Output the (x, y) coordinate of the center of the cell containing the given text.  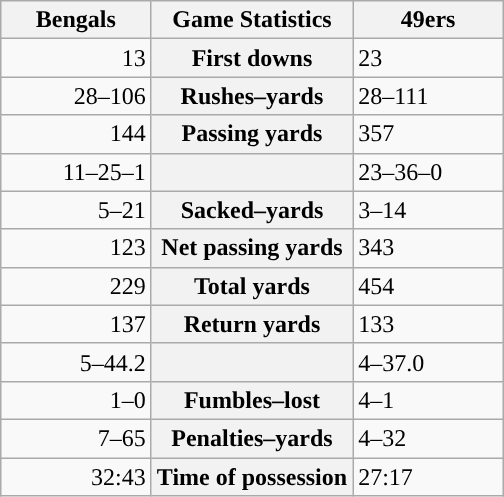
229 (76, 286)
Return yards (252, 324)
32:43 (76, 477)
4–32 (428, 438)
Total yards (252, 286)
4–1 (428, 400)
123 (76, 248)
First downs (252, 58)
Penalties–yards (252, 438)
28–106 (76, 96)
Bengals (76, 20)
Fumbles–lost (252, 400)
49ers (428, 20)
137 (76, 324)
4–37.0 (428, 362)
133 (428, 324)
357 (428, 134)
3–14 (428, 210)
28–111 (428, 96)
Sacked–yards (252, 210)
Time of possession (252, 477)
5–21 (76, 210)
144 (76, 134)
454 (428, 286)
Rushes–yards (252, 96)
Passing yards (252, 134)
23–36–0 (428, 172)
Game Statistics (252, 20)
343 (428, 248)
1–0 (76, 400)
7–65 (76, 438)
13 (76, 58)
11–25–1 (76, 172)
23 (428, 58)
Net passing yards (252, 248)
27:17 (428, 477)
5–44.2 (76, 362)
